Scan for the cell matching the given text and deliver its (X, Y) coordinate at center. 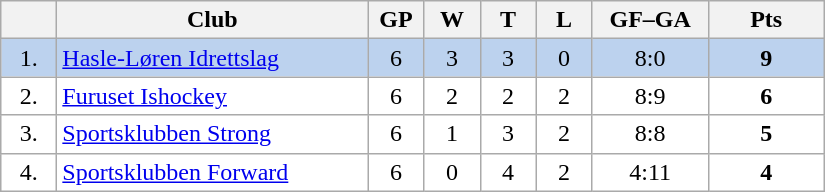
GP (396, 20)
GF–GA (650, 20)
Hasle-Løren Idrettslag (212, 58)
Furuset Ishockey (212, 96)
Club (212, 20)
8:0 (650, 58)
3. (29, 134)
8:9 (650, 96)
9 (766, 58)
1. (29, 58)
2. (29, 96)
Sportsklubben Strong (212, 134)
4. (29, 172)
5 (766, 134)
W (452, 20)
Pts (766, 20)
T (508, 20)
L (564, 20)
8:8 (650, 134)
1 (452, 134)
4:11 (650, 172)
Sportsklubben Forward (212, 172)
